Locate the cell with the specified text and output its (X, Y) center coordinate. 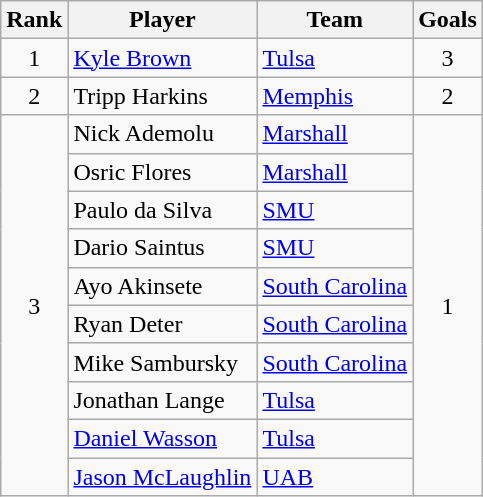
Dario Saintus (162, 248)
Daniel Wasson (162, 438)
Kyle Brown (162, 58)
Ryan Deter (162, 324)
Mike Sambursky (162, 362)
Team (335, 20)
Ayo Akinsete (162, 286)
Nick Ademolu (162, 134)
Goals (448, 20)
Memphis (335, 96)
UAB (335, 477)
Jonathan Lange (162, 400)
Osric Flores (162, 172)
Jason McLaughlin (162, 477)
Player (162, 20)
Rank (34, 20)
Paulo da Silva (162, 210)
Tripp Harkins (162, 96)
